Return [X, Y] of the center of cell containing provided text 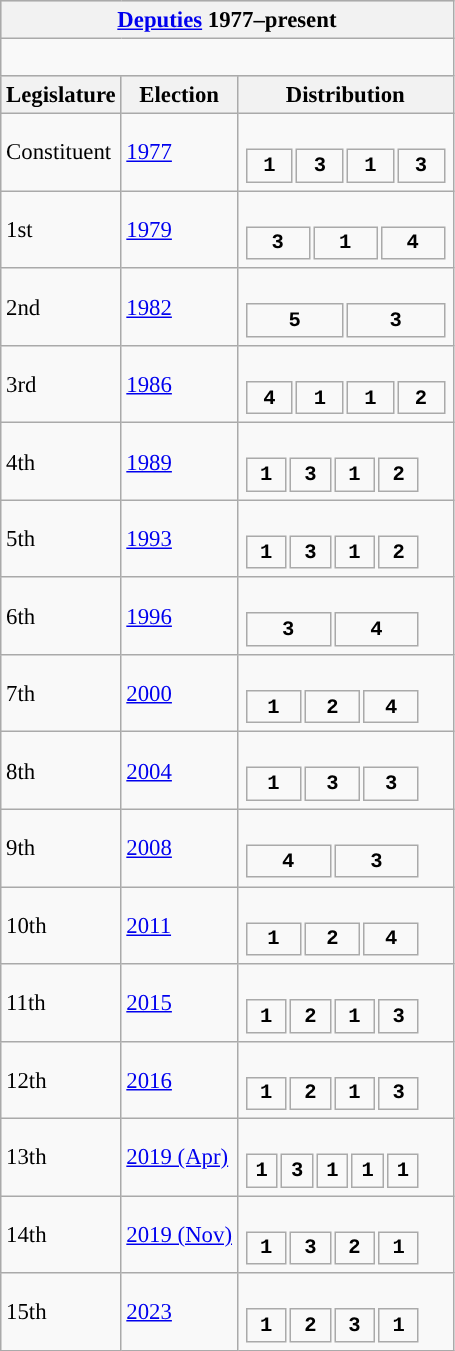
14th [61, 1234]
2019 (Apr) [179, 1158]
1977 [179, 152]
5 [295, 321]
5 3 [345, 306]
1 3 1 3 [345, 152]
2008 [179, 848]
Deputies 1977–present [227, 20]
1986 [179, 384]
2000 [179, 694]
13th [61, 1158]
Constituent [61, 152]
4 1 1 2 [345, 384]
Election [179, 95]
2004 [179, 770]
1 3 1 1 1 [345, 1158]
2015 [179, 1002]
7th [61, 694]
2023 [179, 1312]
11th [61, 1002]
4th [61, 462]
10th [61, 926]
3 1 4 [345, 230]
9th [61, 848]
2016 [179, 1080]
Legislature [61, 95]
1979 [179, 230]
2019 (Nov) [179, 1234]
1 3 2 1 [345, 1234]
2nd [61, 306]
1982 [179, 306]
1996 [179, 616]
2011 [179, 926]
8th [61, 770]
1 3 3 [345, 770]
3 4 [345, 616]
1 2 3 1 [345, 1312]
Distribution [345, 95]
5th [61, 538]
1st [61, 230]
3rd [61, 384]
1989 [179, 462]
12th [61, 1080]
1993 [179, 538]
4 3 [345, 848]
15th [61, 1312]
6th [61, 616]
